Scan for the cell matching the given text and deliver its (X, Y) coordinate at center. 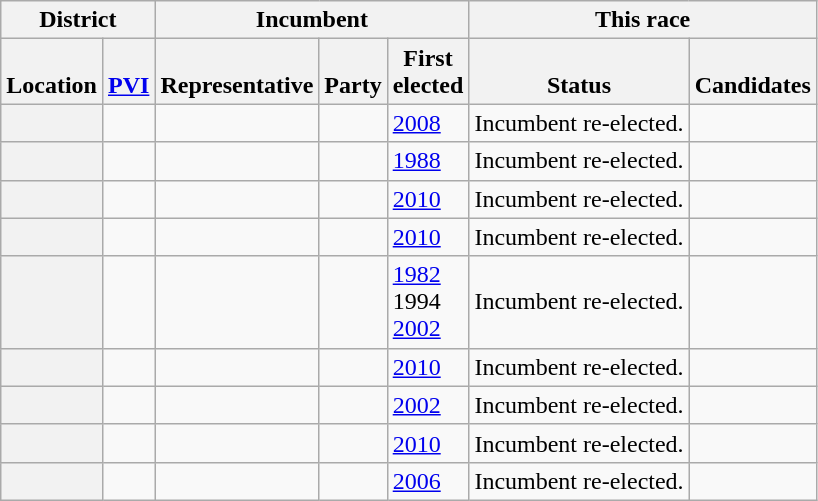
Status (579, 72)
This race (642, 20)
District (78, 20)
2006 (428, 481)
2008 (428, 123)
Representative (237, 72)
PVI (128, 72)
2002 (428, 405)
19821994 2002 (428, 302)
1988 (428, 161)
Location (52, 72)
Party (353, 72)
Firstelected (428, 72)
Incumbent (312, 20)
Candidates (752, 72)
